Capture the cell that displays the provided text and extract its (X, Y) central coordinate. 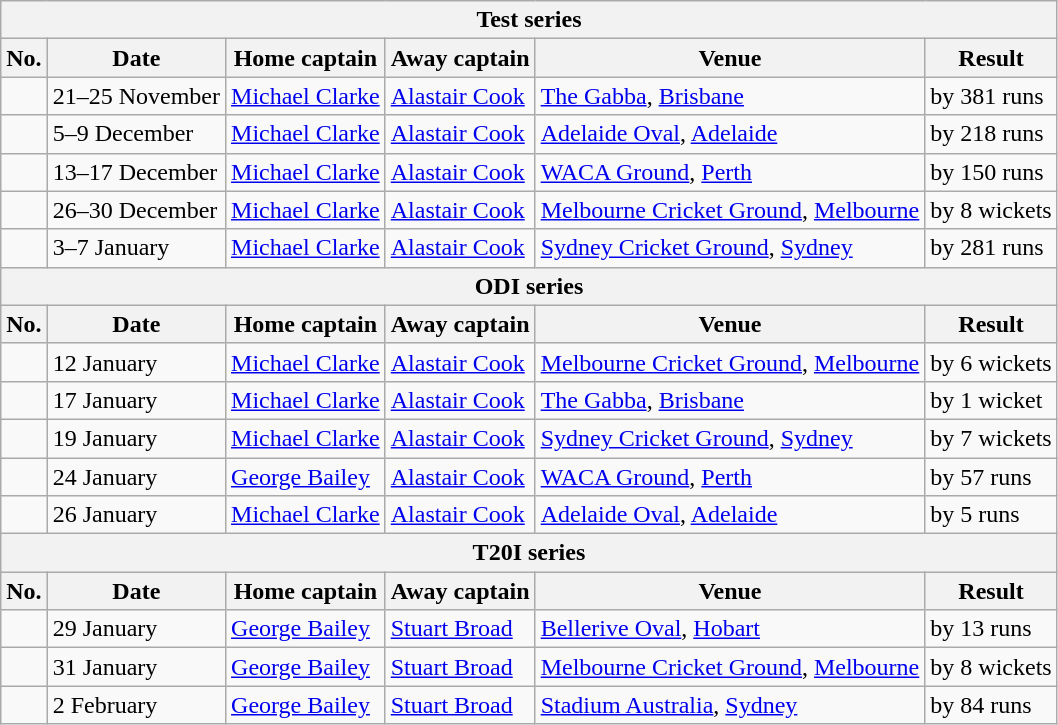
by 218 runs (991, 134)
13–17 December (136, 172)
19 January (136, 438)
Stadium Australia, Sydney (730, 705)
12 January (136, 362)
by 381 runs (991, 96)
by 281 runs (991, 248)
Bellerive Oval, Hobart (730, 629)
by 57 runs (991, 477)
24 January (136, 477)
by 7 wickets (991, 438)
21–25 November (136, 96)
Test series (529, 20)
29 January (136, 629)
26 January (136, 515)
31 January (136, 667)
3–7 January (136, 248)
2 February (136, 705)
by 13 runs (991, 629)
ODI series (529, 286)
by 5 runs (991, 515)
26–30 December (136, 210)
by 6 wickets (991, 362)
5–9 December (136, 134)
by 84 runs (991, 705)
T20I series (529, 553)
by 150 runs (991, 172)
by 1 wicket (991, 400)
17 January (136, 400)
